Return (x, y) of the center of cell containing provided text 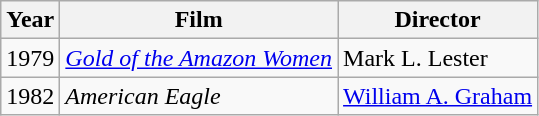
Mark L. Lester (438, 58)
1982 (30, 96)
Year (30, 20)
William A. Graham (438, 96)
Director (438, 20)
Gold of the Amazon Women (199, 58)
American Eagle (199, 96)
Film (199, 20)
1979 (30, 58)
